Return the [x, y] coordinate for the center point of the cell that contains the specified text.  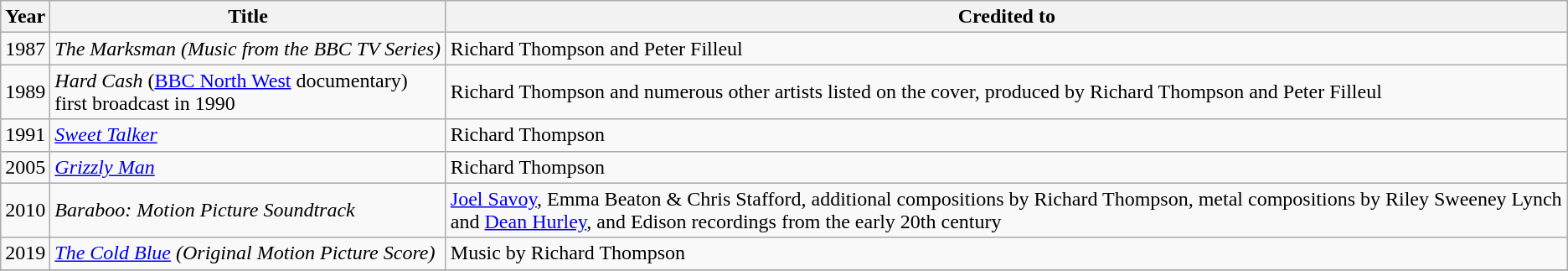
1989 [25, 92]
The Cold Blue (Original Motion Picture Score) [248, 253]
Richard Thompson and numerous other artists listed on the cover, produced by Richard Thompson and Peter Filleul [1007, 92]
Music by Richard Thompson [1007, 253]
Richard Thompson and Peter Filleul [1007, 49]
Baraboo: Motion Picture Soundtrack [248, 210]
1987 [25, 49]
2019 [25, 253]
Title [248, 17]
Hard Cash (BBC North West documentary) first broadcast in 1990 [248, 92]
2005 [25, 167]
2010 [25, 210]
1991 [25, 135]
Credited to [1007, 17]
The Marksman (Music from the BBC TV Series) [248, 49]
Year [25, 17]
Grizzly Man [248, 167]
Sweet Talker [248, 135]
